Provide the (x, y) coordinate of the cell's center where the given text is located.  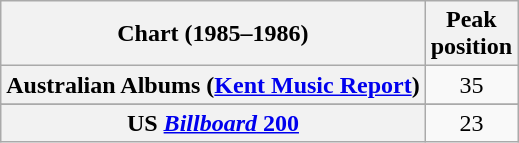
Chart (1985–1986) (213, 34)
35 (471, 85)
23 (471, 123)
US Billboard 200 (213, 123)
Australian Albums (Kent Music Report) (213, 85)
Peakposition (471, 34)
